Search for the cell housing the specified text and yield its (X, Y) center coordinate. 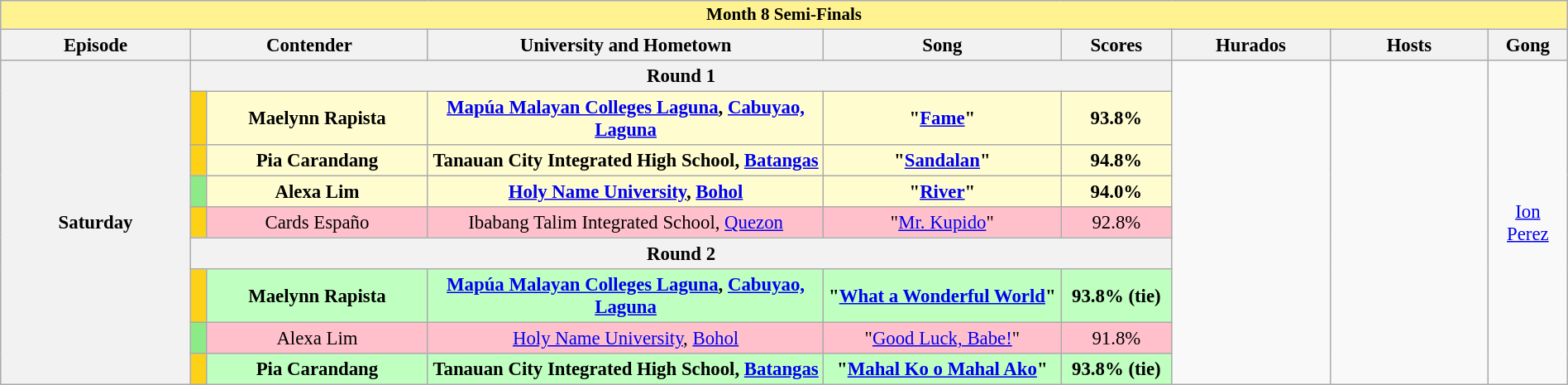
"What a Wonderful World" (943, 296)
Cards Españo (317, 223)
Song (943, 45)
94.0% (1116, 191)
Gong (1528, 45)
92.8% (1116, 223)
University and Hometown (625, 45)
Contender (309, 45)
Round 1 (681, 75)
Ion Perez (1528, 222)
93.8% (1116, 118)
"Mahal Ko o Mahal Ako" (943, 369)
Hosts (1409, 45)
"Mr. Kupido" (943, 223)
Ibabang Talim Integrated School, Quezon (625, 223)
"Fame" (943, 118)
Scores (1116, 45)
"Sandalan" (943, 161)
Hurados (1250, 45)
"Good Luck, Babe!" (943, 339)
Month 8 Semi-Finals (784, 15)
Round 2 (681, 253)
"River" (943, 191)
91.8% (1116, 339)
Saturday (96, 222)
94.8% (1116, 161)
Episode (96, 45)
